Output the (X, Y) coordinate of the center of the cell containing the given text.  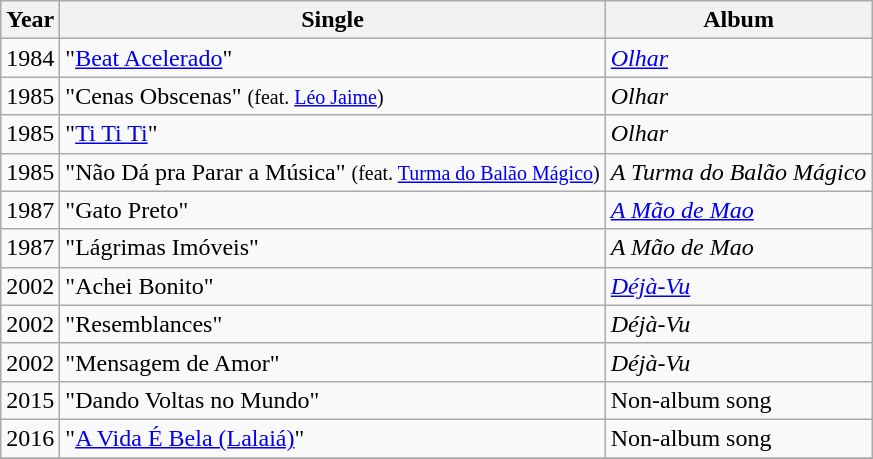
"Beat Acelerado" (332, 58)
2016 (30, 438)
"Cenas Obscenas" (feat. Léo Jaime) (332, 96)
2015 (30, 400)
"Ti Ti Ti" (332, 134)
"Gato Preto" (332, 210)
"Não Dá pra Parar a Música" (feat. Turma do Balão Mágico) (332, 172)
A Turma do Balão Mágico (738, 172)
"Lágrimas Imóveis" (332, 248)
"Mensagem de Amor" (332, 362)
Year (30, 20)
"Dando Voltas no Mundo" (332, 400)
Album (738, 20)
1984 (30, 58)
"A Vida É Bela (Lalaiá)" (332, 438)
"Resemblances" (332, 324)
"Achei Bonito" (332, 286)
Single (332, 20)
